From the cell containing the given text, extract its center point as (x, y) coordinate. 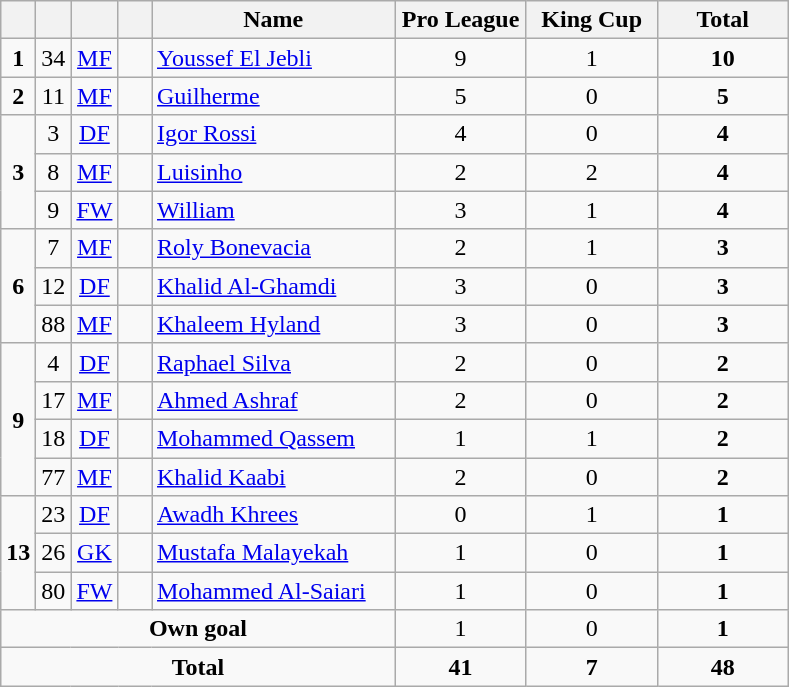
23 (54, 515)
Igor Rossi (274, 134)
6 (18, 286)
Roly Bonevacia (274, 248)
William (274, 210)
Mohammed Al-Saiari (274, 591)
17 (54, 400)
Name (274, 20)
King Cup (592, 20)
26 (54, 553)
Khaleem Hyland (274, 324)
Khalid Al-Ghamdi (274, 286)
Raphael Silva (274, 362)
13 (18, 553)
48 (722, 667)
Mohammed Qassem (274, 438)
Youssef El Jebli (274, 58)
88 (54, 324)
Awadh Khrees (274, 515)
8 (54, 172)
77 (54, 477)
Guilherme (274, 96)
80 (54, 591)
Ahmed Ashraf (274, 400)
Luisinho (274, 172)
18 (54, 438)
Own goal (198, 629)
10 (722, 58)
Pro League (460, 20)
34 (54, 58)
Mustafa Malayekah (274, 553)
41 (460, 667)
12 (54, 286)
11 (54, 96)
GK (94, 553)
Khalid Kaabi (274, 477)
